Return the (x, y) coordinate for the center point of the cell that contains the specified text.  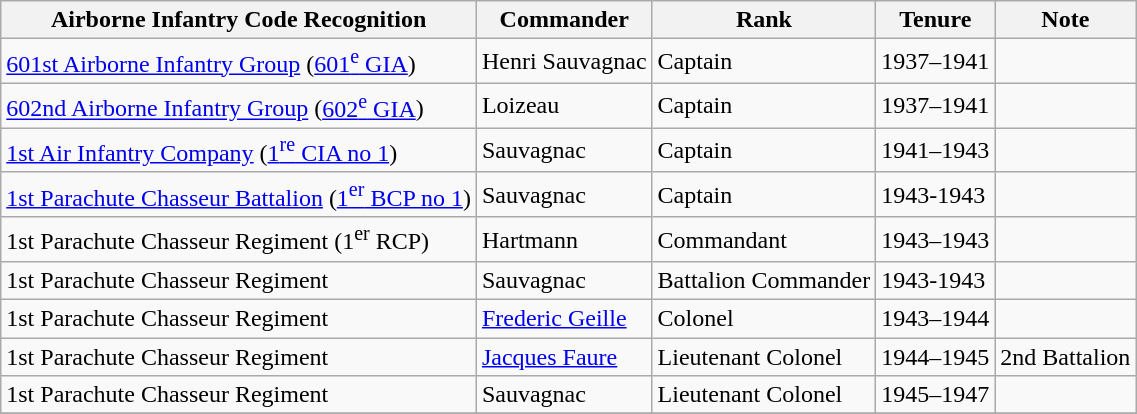
Commander (564, 20)
601st Airborne Infantry Group (601e GIA) (239, 62)
1st Air Infantry Company (1re CIA no 1) (239, 150)
Henri Sauvagnac (564, 62)
Airborne Infantry Code Recognition (239, 20)
Frederic Geille (564, 319)
Loizeau (564, 106)
1945–1947 (936, 395)
1st Parachute Chasseur Battalion (1er BCP no 1) (239, 194)
Colonel (764, 319)
Rank (764, 20)
1st Parachute Chasseur Regiment (1er RCP) (239, 240)
Hartmann (564, 240)
Tenure (936, 20)
Jacques Faure (564, 357)
602nd Airborne Infantry Group (602e GIA) (239, 106)
1944–1945 (936, 357)
Commandant (764, 240)
1943–1944 (936, 319)
Battalion Commander (764, 281)
1943–1943 (936, 240)
1941–1943 (936, 150)
Note (1066, 20)
2nd Battalion (1066, 357)
